Locate the cell with the specified text and output its (x, y) center coordinate. 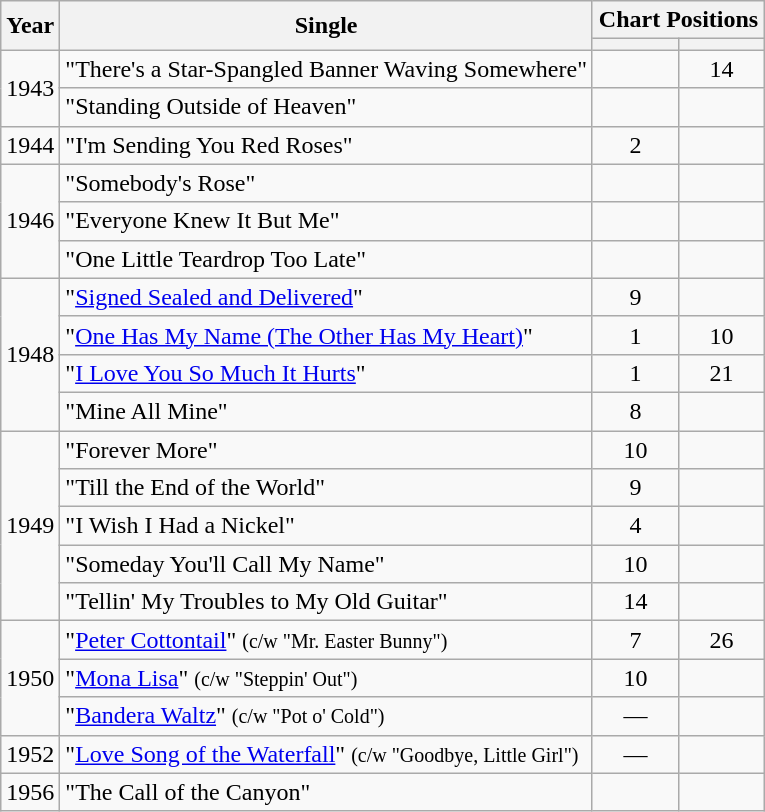
"One Has My Name (The Other Has My Heart)" (326, 335)
"Somebody's Rose" (326, 183)
1948 (30, 354)
1956 (30, 792)
1949 (30, 525)
1944 (30, 145)
Single (326, 26)
"Bandera Waltz" (c/w "Pot o' Cold") (326, 716)
"Peter Cottontail" (c/w "Mr. Easter Bunny") (326, 640)
"I'm Sending You Red Roses" (326, 145)
21 (722, 373)
"The Call of the Canyon" (326, 792)
Chart Positions (678, 20)
"Tellin' My Troubles to My Old Guitar" (326, 602)
"One Little Teardrop Too Late" (326, 259)
1952 (30, 754)
26 (722, 640)
2 (635, 145)
1946 (30, 221)
"Forever More" (326, 449)
"Someday You'll Call My Name" (326, 564)
"Everyone Knew It But Me" (326, 221)
8 (635, 411)
"Mona Lisa" (c/w "Steppin' Out") (326, 678)
Year (30, 26)
"Love Song of the Waterfall" (c/w "Goodbye, Little Girl") (326, 754)
"Mine All Mine" (326, 411)
4 (635, 526)
1950 (30, 678)
"I Love You So Much It Hurts" (326, 373)
"I Wish I Had a Nickel" (326, 526)
"Till the End of the World" (326, 488)
"Signed Sealed and Delivered" (326, 297)
1943 (30, 88)
"Standing Outside of Heaven" (326, 107)
7 (635, 640)
"There's a Star-Spangled Banner Waving Somewhere" (326, 69)
